Search for the cell housing the specified text and yield its (X, Y) center coordinate. 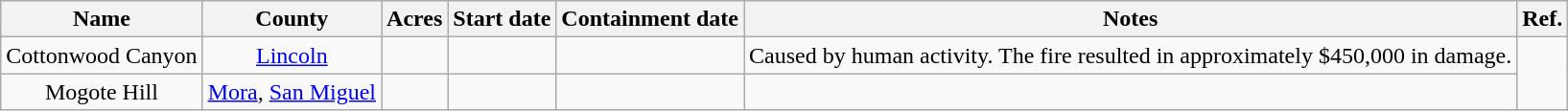
Notes (1131, 19)
Name (102, 19)
Mora, San Miguel (292, 92)
Start date (503, 19)
Mogote Hill (102, 92)
Ref. (1542, 19)
Cottonwood Canyon (102, 55)
Lincoln (292, 55)
Containment date (650, 19)
Acres (414, 19)
County (292, 19)
Caused by human activity. The fire resulted in approximately $450,000 in damage. (1131, 55)
